Scan for the cell matching the given text and deliver its [X, Y] coordinate at center. 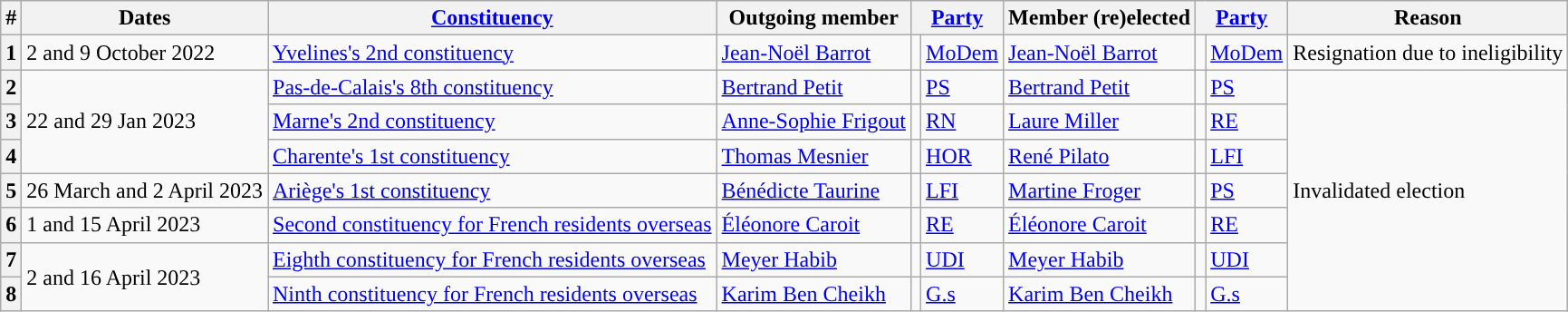
RN [962, 122]
26 March and 2 April 2023 [145, 190]
Bénédicte Taurine [813, 190]
4 [11, 156]
2 and 9 October 2022 [145, 53]
Laure Miller [1100, 122]
Anne-Sophie Frigout [813, 122]
Thomas Mesnier [813, 156]
2 and 16 April 2023 [145, 277]
René Pilato [1100, 156]
2 [11, 87]
3 [11, 122]
Member (re)elected [1100, 18]
7 [11, 259]
22 and 29 Jan 2023 [145, 122]
6 [11, 225]
HOR [962, 156]
Reason [1428, 18]
5 [11, 190]
Second constituency for French residents overseas [493, 225]
Constituency [493, 18]
1 [11, 53]
Martine Froger [1100, 190]
Dates [145, 18]
Eighth constituency for French residents overseas [493, 259]
Yvelines's 2nd constituency [493, 53]
Resignation due to ineligibility [1428, 53]
Ninth constituency for French residents overseas [493, 294]
Invalidated election [1428, 190]
Marne's 2nd constituency [493, 122]
Ariège's 1st constituency [493, 190]
1 and 15 April 2023 [145, 225]
8 [11, 294]
Charente's 1st constituency [493, 156]
Outgoing member [813, 18]
Pas-de-Calais's 8th constituency [493, 87]
# [11, 18]
